Return [X, Y] of the center of cell containing provided text 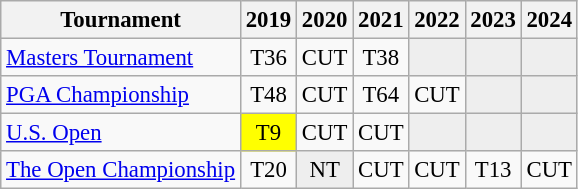
NT [325, 170]
2020 [325, 20]
T13 [493, 170]
T9 [268, 133]
PGA Championship [121, 95]
2022 [437, 20]
T20 [268, 170]
2024 [549, 20]
Masters Tournament [121, 58]
T64 [381, 95]
T48 [268, 95]
U.S. Open [121, 133]
2023 [493, 20]
The Open Championship [121, 170]
2021 [381, 20]
2019 [268, 20]
T38 [381, 58]
T36 [268, 58]
Tournament [121, 20]
